Return [X, Y] of the center of cell containing provided text 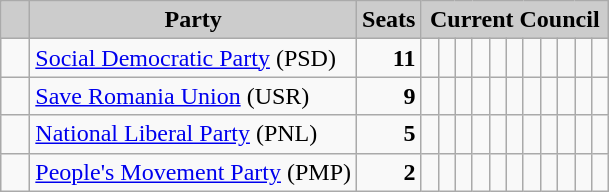
Seats [389, 20]
5 [389, 134]
Party [194, 20]
Social Democratic Party (PSD) [194, 58]
National Liberal Party (PNL) [194, 134]
2 [389, 172]
11 [389, 58]
9 [389, 96]
Save Romania Union (USR) [194, 96]
People's Movement Party (PMP) [194, 172]
Current Council [515, 20]
